Provide the (X, Y) coordinate of the cell's center where the given text is located.  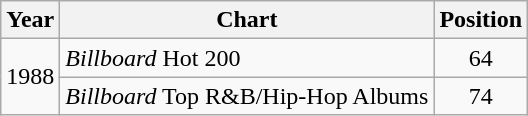
Billboard Hot 200 (247, 58)
Billboard Top R&B/Hip-Hop Albums (247, 96)
Position (481, 20)
74 (481, 96)
Year (30, 20)
Chart (247, 20)
64 (481, 58)
1988 (30, 77)
